Identify which cell holds the provided text, then report its [X, Y] central coordinate. 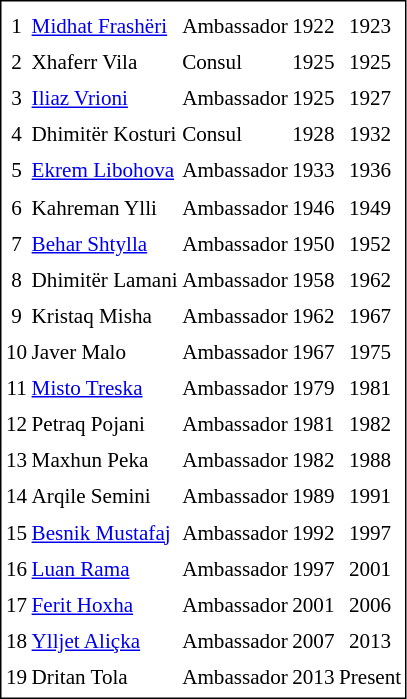
19 [16, 677]
1 [16, 26]
12 [16, 424]
10 [16, 352]
Petraq Pojani [105, 424]
Luan Rama [105, 569]
6 [16, 207]
2007 [313, 641]
1992 [313, 533]
14 [16, 497]
Present [370, 677]
13 [16, 460]
Maxhun Peka [105, 460]
1952 [370, 243]
Dhimitër Lamani [105, 280]
11 [16, 388]
1949 [370, 207]
Javer Malo [105, 352]
15 [16, 533]
Ferit Hoxha [105, 605]
1950 [313, 243]
Ekrem Libohova [105, 171]
1928 [313, 135]
Dritan Tola [105, 677]
5 [16, 171]
1923 [370, 26]
Besnik Mustafaj [105, 533]
1988 [370, 460]
Dhimitër Kosturi [105, 135]
4 [16, 135]
1933 [313, 171]
1946 [313, 207]
7 [16, 243]
9 [16, 316]
18 [16, 641]
Kristaq Misha [105, 316]
Iliaz Vrioni [105, 99]
1936 [370, 171]
1989 [313, 497]
1991 [370, 497]
16 [16, 569]
Ylljet Aliçka [105, 641]
1958 [313, 280]
Behar Shtylla [105, 243]
Arqile Semini [105, 497]
1979 [313, 388]
2 [16, 63]
Midhat Frashëri [105, 26]
Kahreman Ylli [105, 207]
1922 [313, 26]
Xhaferr Vila [105, 63]
2006 [370, 605]
1927 [370, 99]
Misto Treska [105, 388]
8 [16, 280]
1975 [370, 352]
17 [16, 605]
1932 [370, 135]
3 [16, 99]
